Return (x, y) of the center of cell containing provided text 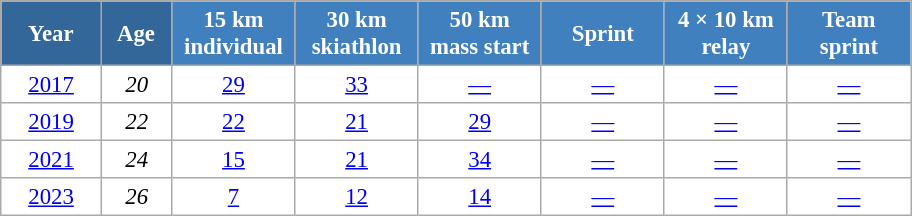
2023 (52, 197)
15 (234, 160)
24 (136, 160)
12 (356, 197)
Age (136, 34)
30 km skiathlon (356, 34)
7 (234, 197)
2021 (52, 160)
20 (136, 85)
26 (136, 197)
Sprint (602, 34)
4 × 10 km relay (726, 34)
50 km mass start (480, 34)
15 km individual (234, 34)
Team sprint (848, 34)
Year (52, 34)
34 (480, 160)
2019 (52, 122)
14 (480, 197)
2017 (52, 85)
33 (356, 85)
